Scan for the cell matching the given text and deliver its (x, y) coordinate at center. 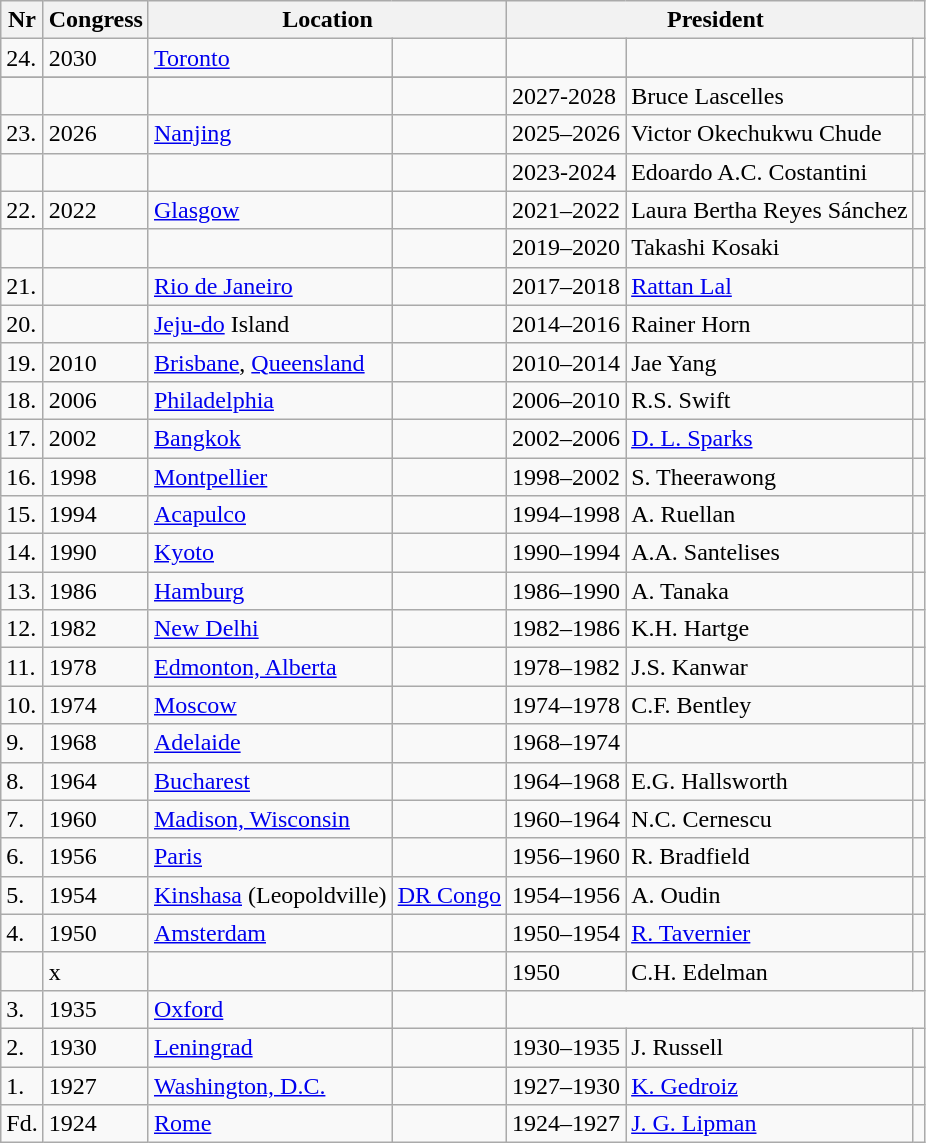
1935 (96, 1009)
Edmonton, Alberta (270, 667)
1986 (96, 591)
S. Theerawong (770, 477)
K. Gedroiz (770, 1085)
1968–1974 (566, 743)
19. (22, 362)
A.A. Santelises (770, 553)
1954 (96, 895)
1982–1986 (566, 629)
1978 (96, 667)
2019–2020 (566, 248)
J. G. Lipman (770, 1124)
Amsterdam (270, 933)
Rattan Lal (770, 286)
Edoardo A.C. Costantini (770, 172)
2026 (96, 134)
Madison, Wisconsin (270, 819)
A. Oudin (770, 895)
1956 (96, 857)
1974–1978 (566, 705)
1930 (96, 1047)
22. (22, 210)
9. (22, 743)
1994–1998 (566, 515)
Philadelphia (270, 400)
Nr (22, 20)
14. (22, 553)
Rio de Janeiro (270, 286)
Location (327, 20)
N.C. Cernescu (770, 819)
Takashi Kosaki (770, 248)
C.H. Edelman (770, 971)
Toronto (270, 58)
E.G. Hallsworth (770, 781)
Bucharest (270, 781)
A. Tanaka (770, 591)
2030 (96, 58)
1998–2002 (566, 477)
1960–1964 (566, 819)
1930–1935 (566, 1047)
6. (22, 857)
D. L. Sparks (770, 438)
Hamburg (270, 591)
1994 (96, 515)
20. (22, 324)
13. (22, 591)
1998 (96, 477)
1964–1968 (566, 781)
2025–2026 (566, 134)
Brisbane, Queensland (270, 362)
5. (22, 895)
1950–1954 (566, 933)
K.H. Hartge (770, 629)
Rome (270, 1124)
17. (22, 438)
1. (22, 1085)
23. (22, 134)
DR Congo (449, 895)
7. (22, 819)
1960 (96, 819)
2. (22, 1047)
Kinshasa (Leopoldville) (270, 895)
1968 (96, 743)
Victor Okechukwu Chude (770, 134)
3. (22, 1009)
A. Ruellan (770, 515)
Nanjing (270, 134)
2010 (96, 362)
2002–2006 (566, 438)
1990–1994 (566, 553)
New Delhi (270, 629)
J. Russell (770, 1047)
1986–1990 (566, 591)
1924 (96, 1124)
Washington, D.C. (270, 1085)
R.S. Swift (770, 400)
Montpellier (270, 477)
Congress (96, 20)
2010–2014 (566, 362)
1982 (96, 629)
Paris (270, 857)
R. Tavernier (770, 933)
2023-2024 (566, 172)
President (716, 20)
Fd. (22, 1124)
Oxford (270, 1009)
21. (22, 286)
Glasgow (270, 210)
2021–2022 (566, 210)
1954–1956 (566, 895)
Leningrad (270, 1047)
2027-2028 (566, 96)
2022 (96, 210)
Jae Yang (770, 362)
Bruce Lascelles (770, 96)
10. (22, 705)
24. (22, 58)
1978–1982 (566, 667)
2017–2018 (566, 286)
11. (22, 667)
Adelaide (270, 743)
16. (22, 477)
2006 (96, 400)
1924–1927 (566, 1124)
2014–2016 (566, 324)
Jeju-do Island (270, 324)
Bangkok (270, 438)
1927 (96, 1085)
1927–1930 (566, 1085)
Laura Bertha Reyes Sánchez (770, 210)
12. (22, 629)
4. (22, 933)
J.S. Kanwar (770, 667)
C.F. Bentley (770, 705)
2002 (96, 438)
Acapulco (270, 515)
Rainer Horn (770, 324)
8. (22, 781)
2006–2010 (566, 400)
1990 (96, 553)
R. Bradfield (770, 857)
x (96, 971)
1974 (96, 705)
1964 (96, 781)
Moscow (270, 705)
18. (22, 400)
15. (22, 515)
1956–1960 (566, 857)
Kyoto (270, 553)
